Search for the cell housing the specified text and yield its [X, Y] center coordinate. 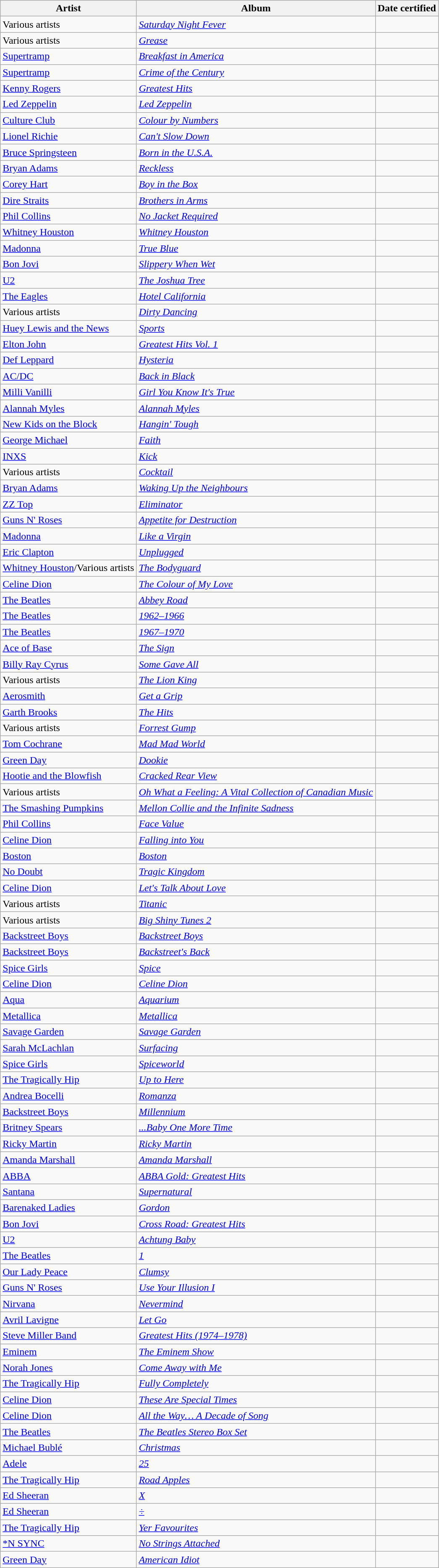
Boy in the Box [256, 184]
Britney Spears [68, 1128]
No Strings Attached [256, 1544]
Hotel California [256, 296]
No Doubt [68, 872]
The Eminem Show [256, 1352]
Abbey Road [256, 600]
Sports [256, 328]
The Colour of My Love [256, 584]
The Lion King [256, 680]
Christmas [256, 1447]
Hysteria [256, 360]
Lionel Richie [68, 136]
Yer Favourites [256, 1528]
Forrest Gump [256, 728]
Brothers in Arms [256, 200]
Bruce Springsteen [68, 152]
ABBA Gold: Greatest Hits [256, 1176]
Aqua [68, 1000]
Millennium [256, 1112]
Titanic [256, 904]
Santana [68, 1192]
Billy Ray Cyrus [68, 664]
1962–1966 [256, 616]
Clumsy [256, 1272]
Back in Black [256, 376]
Mellon Collie and the Infinite Sadness [256, 808]
Corey Hart [68, 184]
Use Your Illusion I [256, 1288]
Dire Straits [68, 200]
Cracked Rear View [256, 776]
George Michael [68, 440]
Achtung Baby [256, 1240]
Faith [256, 440]
Ace of Base [68, 648]
Elton John [68, 344]
Let Go [256, 1320]
Artist [68, 8]
Aerosmith [68, 696]
Tom Cochrane [68, 744]
Cross Road: Greatest Hits [256, 1224]
Get a Grip [256, 696]
Dookie [256, 760]
1 [256, 1256]
Garth Brooks [68, 712]
÷ [256, 1512]
The Eagles [68, 296]
Dirty Dancing [256, 312]
Some Gave All [256, 664]
These Are Special Times [256, 1400]
Avril Lavigne [68, 1320]
Date certified [407, 8]
ABBA [68, 1176]
Big Shiny Tunes 2 [256, 920]
Spiceworld [256, 1064]
Album [256, 8]
Unplugged [256, 552]
*N SYNC [68, 1544]
Falling into You [256, 840]
The Hits [256, 712]
The Sign [256, 648]
Our Lady Peace [68, 1272]
Hootie and the Blowfish [68, 776]
1967–1970 [256, 632]
Let's Talk About Love [256, 888]
Culture Club [68, 120]
X [256, 1496]
Can't Slow Down [256, 136]
Norah Jones [68, 1368]
Hangin' Tough [256, 424]
Backstreet's Back [256, 952]
Gordon [256, 1208]
True Blue [256, 248]
Spice [256, 968]
Michael Bublé [68, 1447]
Crime of the Century [256, 72]
Greatest Hits (1974–1978) [256, 1336]
All the Way… A Decade of Song [256, 1415]
INXS [68, 456]
Fully Completely [256, 1384]
Appetite for Destruction [256, 520]
25 [256, 1463]
Waking Up the Neighbours [256, 488]
Like a Virgin [256, 536]
No Jacket Required [256, 216]
Face Value [256, 824]
Eric Clapton [68, 552]
The Bodyguard [256, 568]
Oh What a Feeling: A Vital Collection of Canadian Music [256, 792]
Adele [68, 1463]
The Beatles Stereo Box Set [256, 1431]
Def Leppard [68, 360]
...Baby One More Time [256, 1128]
Breakfast in America [256, 56]
The Smashing Pumpkins [68, 808]
Colour by Numbers [256, 120]
Nevermind [256, 1304]
Up to Here [256, 1080]
Slippery When Wet [256, 264]
Come Away with Me [256, 1368]
Greatest Hits Vol. 1 [256, 344]
Mad Mad World [256, 744]
AC/DC [68, 376]
Steve Miller Band [68, 1336]
Greatest Hits [256, 88]
Kenny Rogers [68, 88]
Eliminator [256, 504]
Aquarium [256, 1000]
Girl You Know It's True [256, 392]
Born in the U.S.A. [256, 152]
Andrea Bocelli [68, 1096]
Sarah McLachlan [68, 1048]
Eminem [68, 1352]
Nirvana [68, 1304]
Supernatural [256, 1192]
Milli Vanilli [68, 392]
Reckless [256, 168]
Kick [256, 456]
Surfacing [256, 1048]
Cocktail [256, 472]
Huey Lewis and the News [68, 328]
ZZ Top [68, 504]
Saturday Night Fever [256, 24]
Barenaked Ladies [68, 1208]
The Joshua Tree [256, 280]
American Idiot [256, 1560]
Grease [256, 40]
Whitney Houston/Various artists [68, 568]
Road Apples [256, 1479]
Romanza [256, 1096]
Tragic Kingdom [256, 872]
New Kids on the Block [68, 424]
